Extract the [x, y] coordinate from the center of the cell holding the provided text.  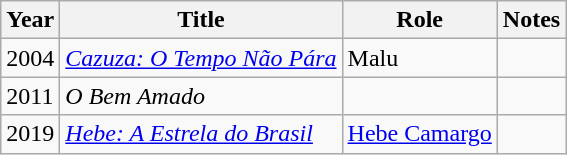
O Bem Amado [201, 96]
Notes [531, 20]
Title [201, 20]
Cazuza: O Tempo Não Pára [201, 58]
Year [30, 20]
Malu [420, 58]
Role [420, 20]
Hebe Camargo [420, 134]
2019 [30, 134]
Hebe: A Estrela do Brasil [201, 134]
2011 [30, 96]
2004 [30, 58]
